Return (x, y) of the center of cell containing provided text 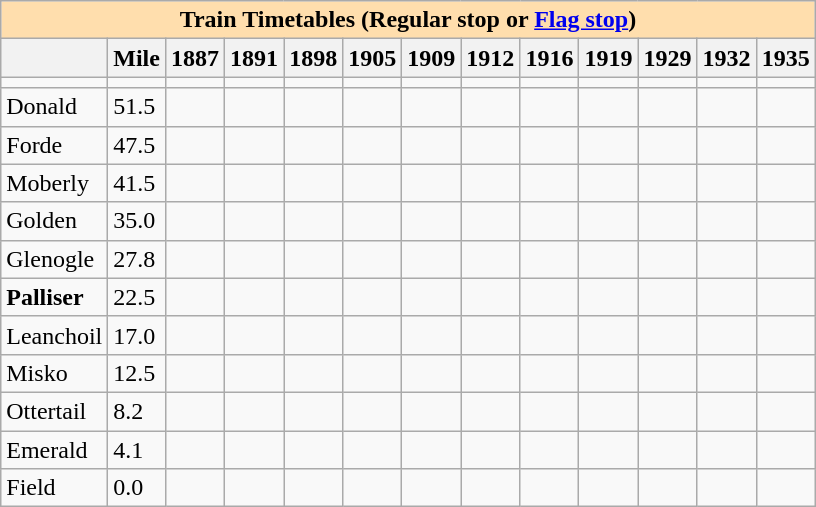
Leanchoil (54, 335)
1935 (786, 58)
1905 (372, 58)
1929 (668, 58)
4.1 (137, 449)
1891 (254, 58)
41.5 (137, 183)
17.0 (137, 335)
Glenogle (54, 259)
22.5 (137, 297)
1887 (194, 58)
1909 (432, 58)
Forde (54, 145)
1932 (726, 58)
Golden (54, 221)
35.0 (137, 221)
Mile (137, 58)
Train Timetables (Regular stop or Flag stop) (408, 20)
Donald (54, 107)
Palliser (54, 297)
Moberly (54, 183)
8.2 (137, 411)
1919 (608, 58)
Emerald (54, 449)
1912 (490, 58)
12.5 (137, 373)
1916 (550, 58)
Field (54, 488)
27.8 (137, 259)
1898 (314, 58)
Ottertail (54, 411)
51.5 (137, 107)
47.5 (137, 145)
Misko (54, 373)
0.0 (137, 488)
